Return (x, y) of the center of cell containing provided text 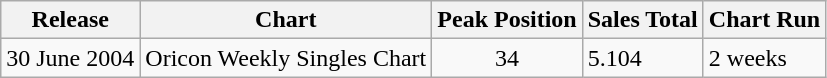
5.104 (642, 58)
34 (507, 58)
2 weeks (764, 58)
Chart (286, 20)
30 June 2004 (70, 58)
Release (70, 20)
Oricon Weekly Singles Chart (286, 58)
Chart Run (764, 20)
Sales Total (642, 20)
Peak Position (507, 20)
